Return the (x, y) coordinate for the center point of the cell that contains the specified text.  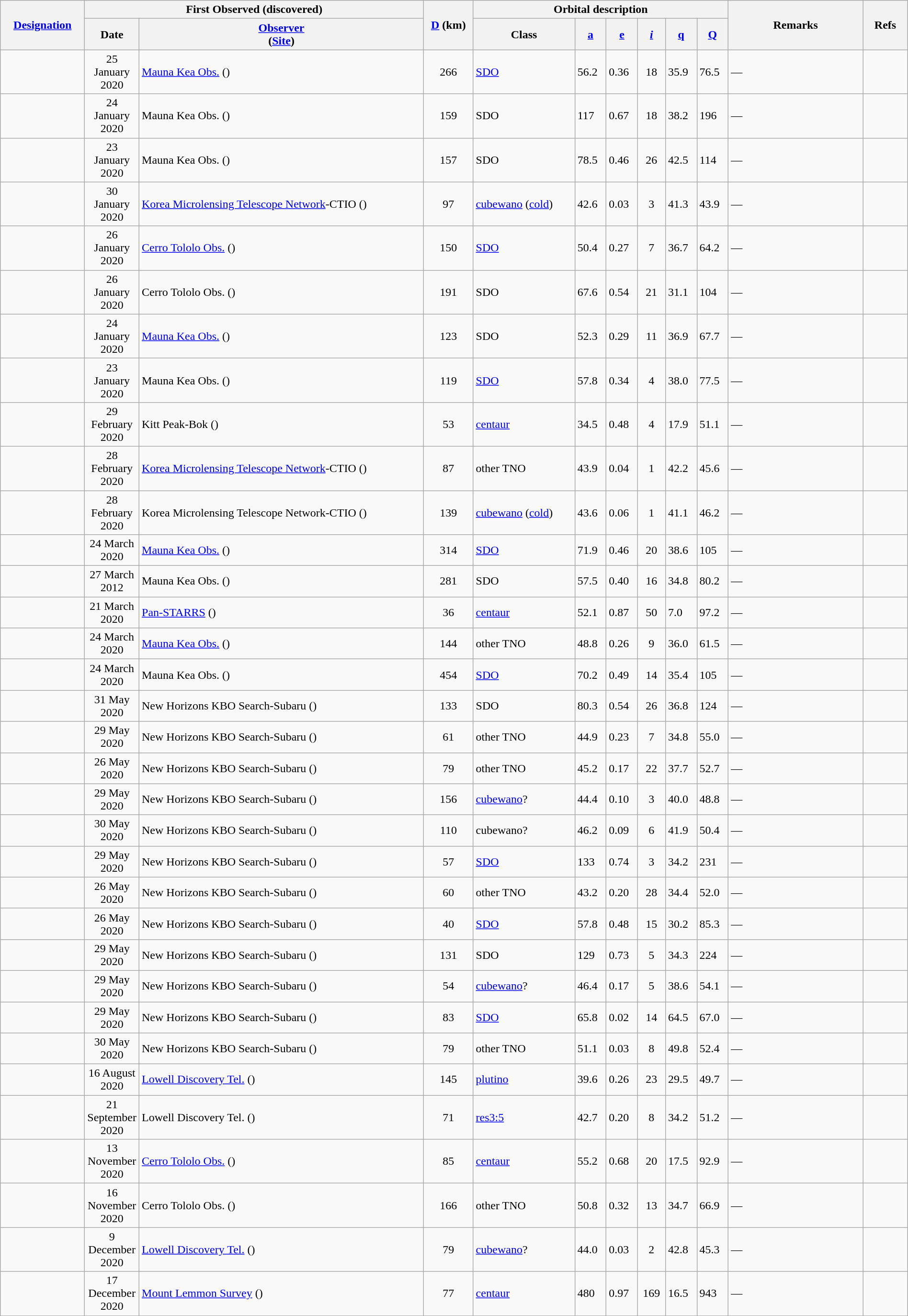
231 (713, 862)
53 (448, 424)
166 (448, 1205)
27 March 2012 (112, 581)
43.2 (590, 892)
36.8 (681, 706)
71.9 (590, 551)
Remarks (796, 25)
D (km) (448, 25)
36 (448, 613)
45.6 (713, 468)
q (681, 34)
77.5 (713, 380)
0.40 (622, 581)
46.4 (590, 986)
0.27 (622, 248)
30.2 (681, 924)
156 (448, 799)
36.9 (681, 336)
70.2 (590, 675)
41.3 (681, 204)
314 (448, 551)
Class (524, 34)
150 (448, 248)
52.0 (713, 892)
454 (448, 675)
i (651, 34)
res3:5 (524, 1117)
124 (713, 706)
43.6 (590, 512)
83 (448, 1017)
0.02 (622, 1017)
11 (651, 336)
64.5 (681, 1017)
0.09 (622, 830)
56.2 (590, 72)
480 (590, 1294)
144 (448, 643)
0.49 (622, 675)
281 (448, 581)
2 (651, 1249)
0.32 (622, 1205)
57.5 (590, 581)
16 (651, 581)
Refs (885, 25)
65.8 (590, 1017)
29 February 2020 (112, 424)
15 (651, 924)
39.6 (590, 1080)
85 (448, 1161)
92.9 (713, 1161)
16 August 2020 (112, 1080)
157 (448, 160)
42.5 (681, 160)
54 (448, 986)
44.0 (590, 1249)
64.2 (713, 248)
41.1 (681, 512)
38.2 (681, 116)
97 (448, 204)
50 (651, 613)
Pan-STARRS () (282, 613)
e (622, 34)
25 January 2020 (112, 72)
plutino (524, 1080)
13 (651, 1205)
0.23 (622, 737)
40.0 (681, 799)
54.1 (713, 986)
0.06 (622, 512)
0.10 (622, 799)
21 March 2020 (112, 613)
35.4 (681, 675)
76.5 (713, 72)
0.34 (622, 380)
224 (713, 955)
129 (590, 955)
40 (448, 924)
61.5 (713, 643)
196 (713, 116)
57 (448, 862)
60 (448, 892)
16.5 (681, 1294)
52.3 (590, 336)
67.6 (590, 292)
78.5 (590, 160)
Date (112, 34)
52.1 (590, 613)
87 (448, 468)
Kitt Peak-Bok () (282, 424)
45.2 (590, 768)
36.7 (681, 248)
0.68 (622, 1161)
7.0 (681, 613)
67.0 (713, 1017)
80.2 (713, 581)
55.0 (713, 737)
Observer(Site) (282, 34)
34.5 (590, 424)
110 (448, 830)
44.9 (590, 737)
169 (651, 1294)
266 (448, 72)
Q (713, 34)
9 December 2020 (112, 1249)
119 (448, 380)
50.8 (590, 1205)
Orbital description (601, 10)
104 (713, 292)
42.7 (590, 1117)
77 (448, 1294)
131 (448, 955)
37.7 (681, 768)
52.7 (713, 768)
117 (590, 116)
44.4 (590, 799)
145 (448, 1080)
17.5 (681, 1161)
0.36 (622, 72)
45.3 (713, 1249)
Designation (43, 25)
51.2 (713, 1117)
0.97 (622, 1294)
Mount Lemmon Survey () (282, 1294)
139 (448, 512)
97.2 (713, 613)
38.0 (681, 380)
16 November 2020 (112, 1205)
191 (448, 292)
80.3 (590, 706)
52.4 (713, 1048)
31.1 (681, 292)
943 (713, 1294)
22 (651, 768)
9 (651, 643)
0.04 (622, 468)
0.29 (622, 336)
0.67 (622, 116)
29.5 (681, 1080)
6 (651, 830)
42.2 (681, 468)
0.73 (622, 955)
61 (448, 737)
21 (651, 292)
66.9 (713, 1205)
41.9 (681, 830)
34.4 (681, 892)
42.6 (590, 204)
42.8 (681, 1249)
31 May 2020 (112, 706)
17.9 (681, 424)
159 (448, 116)
35.9 (681, 72)
30 January 2020 (112, 204)
85.3 (713, 924)
49.7 (713, 1080)
55.2 (590, 1161)
123 (448, 336)
71 (448, 1117)
a (590, 34)
36.0 (681, 643)
114 (713, 160)
0.74 (622, 862)
34.7 (681, 1205)
28 (651, 892)
21 September 2020 (112, 1117)
17 December 2020 (112, 1294)
0.87 (622, 613)
23 (651, 1080)
34.3 (681, 955)
First Observed (discovered) (254, 10)
49.8 (681, 1048)
13 November 2020 (112, 1161)
67.7 (713, 336)
